For the text-containing cell, return its midpoint in [x, y] coordinate format. 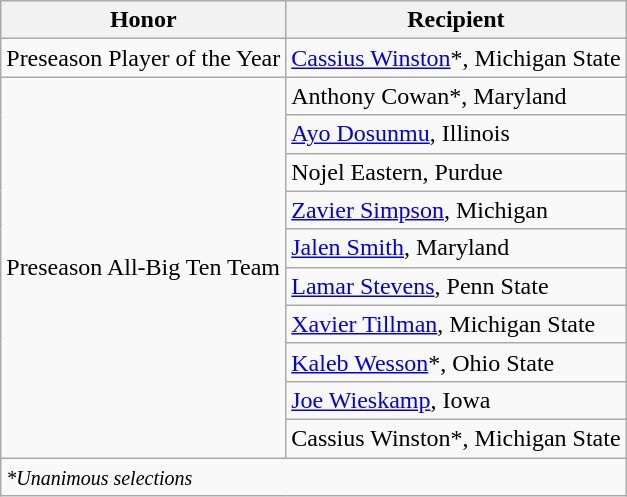
Preseason All-Big Ten Team [144, 268]
Jalen Smith, Maryland [456, 248]
Zavier Simpson, Michigan [456, 210]
Preseason Player of the Year [144, 58]
Honor [144, 20]
Joe Wieskamp, Iowa [456, 400]
Xavier Tillman, Michigan State [456, 324]
Recipient [456, 20]
*Unanimous selections [314, 477]
Ayo Dosunmu, Illinois [456, 134]
Lamar Stevens, Penn State [456, 286]
Anthony Cowan*, Maryland [456, 96]
Nojel Eastern, Purdue [456, 172]
Kaleb Wesson*, Ohio State [456, 362]
